Return [X, Y] of the center of cell containing provided text 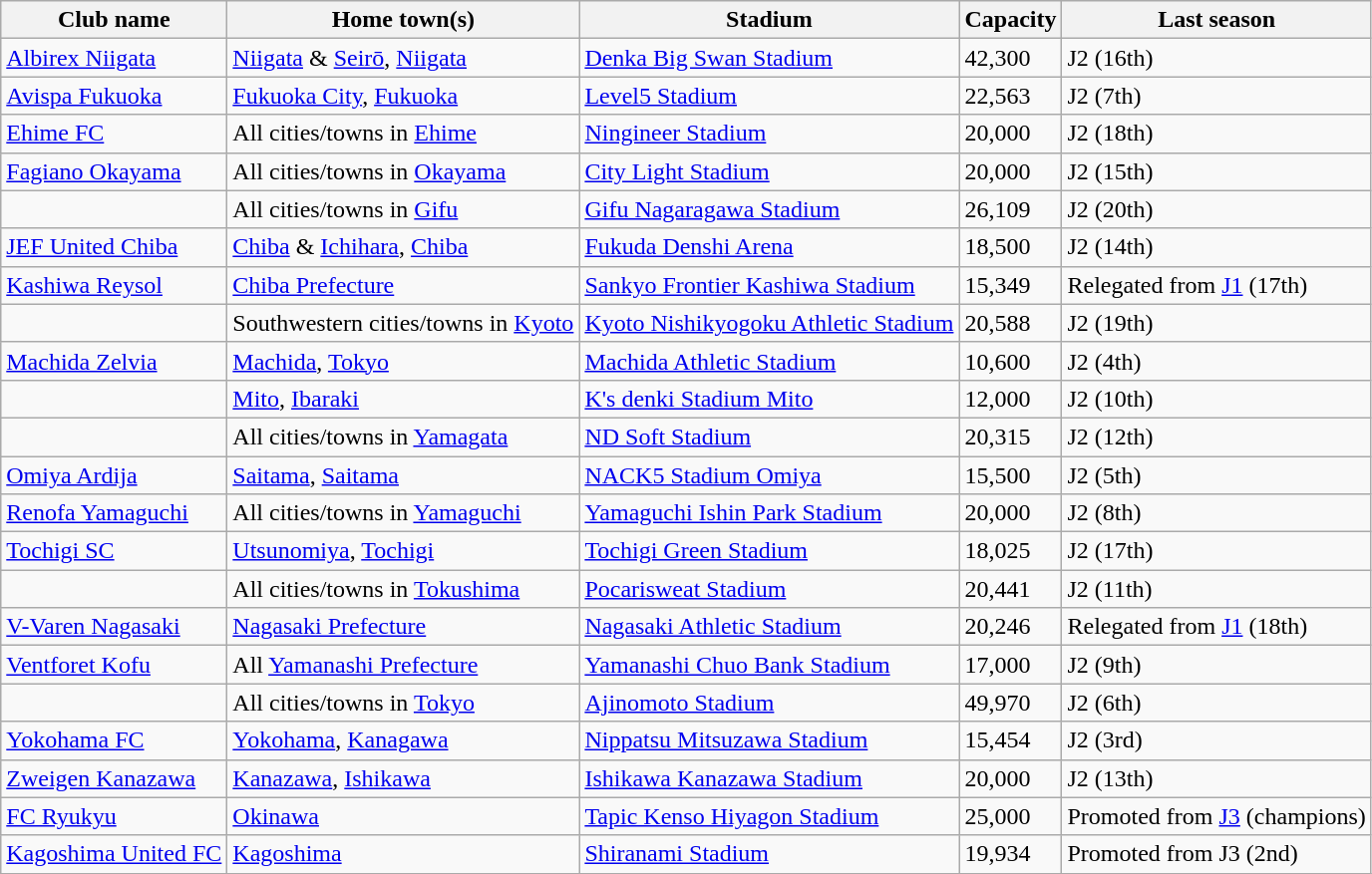
J2 (14th) [1216, 247]
Promoted from J3 (champions) [1216, 816]
Machida, Tokyo [403, 361]
15,500 [1011, 475]
Denka Big Swan Stadium [770, 58]
Yamanashi Chuo Bank Stadium [770, 665]
J2 (5th) [1216, 475]
J2 (4th) [1216, 361]
Tochigi Green Stadium [770, 551]
All cities/towns in Yamaguchi [403, 513]
Machida Athletic Stadium [770, 361]
Okinawa [403, 816]
Fukuoka City, Fukuoka [403, 96]
V-Varen Nagasaki [114, 627]
18,025 [1011, 551]
Ventforet Kofu [114, 665]
Yokohama FC [114, 740]
J2 (15th) [1216, 171]
Omiya Ardija [114, 475]
Level5 Stadium [770, 96]
J2 (19th) [1216, 323]
Last season [1216, 20]
J2 (8th) [1216, 513]
J2 (10th) [1216, 399]
Home town(s) [403, 20]
20,441 [1011, 589]
J2 (9th) [1216, 665]
20,246 [1011, 627]
Yamaguchi Ishin Park Stadium [770, 513]
All cities/towns in Ehime [403, 134]
J2 (13th) [1216, 778]
10,600 [1011, 361]
25,000 [1011, 816]
Fukuda Denshi Arena [770, 247]
Chiba Prefecture [403, 285]
Kanazawa, Ishikawa [403, 778]
J2 (20th) [1216, 209]
20,315 [1011, 437]
Saitama, Saitama [403, 475]
Club name [114, 20]
12,000 [1011, 399]
Machida Zelvia [114, 361]
Nagasaki Athletic Stadium [770, 627]
J2 (7th) [1216, 96]
Shiranami Stadium [770, 854]
Albirex Niigata [114, 58]
K's denki Stadium Mito [770, 399]
Ningineer Stadium [770, 134]
Renofa Yamaguchi [114, 513]
Tapic Kenso Hiyagon Stadium [770, 816]
Avispa Fukuoka [114, 96]
20,588 [1011, 323]
Relegated from J1 (17th) [1216, 285]
Zweigen Kanazawa [114, 778]
Kyoto Nishikyogoku Athletic Stadium [770, 323]
J2 (16th) [1216, 58]
Fagiano Okayama [114, 171]
Nippatsu Mitsuzawa Stadium [770, 740]
All cities/towns in Tokyo [403, 703]
JEF United Chiba [114, 247]
42,300 [1011, 58]
Ishikawa Kanazawa Stadium [770, 778]
J2 (12th) [1216, 437]
FC Ryukyu [114, 816]
Kagoshima [403, 854]
All cities/towns in Tokushima [403, 589]
J2 (3rd) [1216, 740]
ND Soft Stadium [770, 437]
22,563 [1011, 96]
26,109 [1011, 209]
All cities/towns in Yamagata [403, 437]
Relegated from J1 (18th) [1216, 627]
Stadium [770, 20]
All Yamanashi Prefecture [403, 665]
Capacity [1011, 20]
19,934 [1011, 854]
Kashiwa Reysol [114, 285]
J2 (17th) [1216, 551]
Sankyo Frontier Kashiwa Stadium [770, 285]
Mito, Ibaraki [403, 399]
Tochigi SC [114, 551]
NACK5 Stadium Omiya [770, 475]
Gifu Nagaragawa Stadium [770, 209]
17,000 [1011, 665]
City Light Stadium [770, 171]
Niigata & Seirō, Niigata [403, 58]
18,500 [1011, 247]
Southwestern cities/towns in Kyoto [403, 323]
49,970 [1011, 703]
Pocarisweat Stadium [770, 589]
Ehime FC [114, 134]
Yokohama, Kanagawa [403, 740]
15,349 [1011, 285]
J2 (11th) [1216, 589]
All cities/towns in Okayama [403, 171]
Nagasaki Prefecture [403, 627]
All cities/towns in Gifu [403, 209]
Ajinomoto Stadium [770, 703]
Kagoshima United FC [114, 854]
Chiba & Ichihara, Chiba [403, 247]
J2 (6th) [1216, 703]
15,454 [1011, 740]
Promoted from J3 (2nd) [1216, 854]
Utsunomiya, Tochigi [403, 551]
J2 (18th) [1216, 134]
